Find where the given text appears and provide that cell's center as [x, y] coordinate. 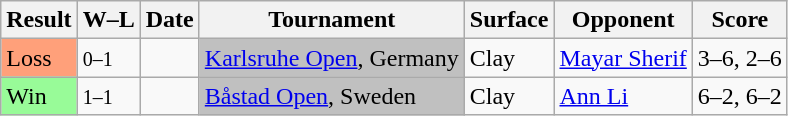
Opponent [623, 20]
0–1 [108, 58]
Mayar Sherif [623, 58]
3–6, 2–6 [740, 58]
Loss [39, 58]
Tournament [332, 20]
Surface [509, 20]
Win [39, 96]
Ann Li [623, 96]
Båstad Open, Sweden [332, 96]
W–L [108, 20]
Date [170, 20]
6–2, 6–2 [740, 96]
Karlsruhe Open, Germany [332, 58]
Score [740, 20]
1–1 [108, 96]
Result [39, 20]
